Output the (X, Y) coordinate of the center of the cell containing the given text.  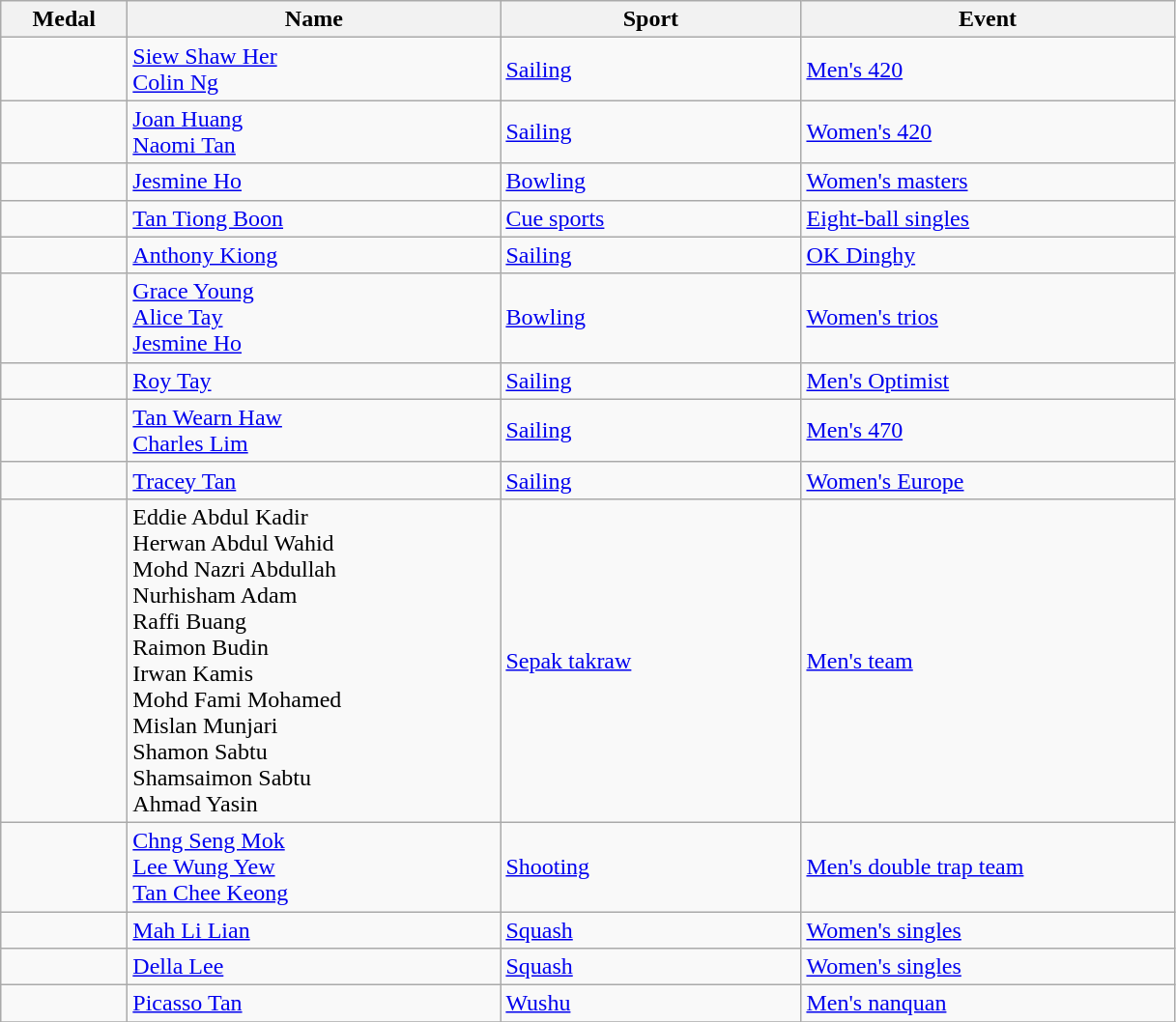
Sepak takraw (651, 661)
Joan HuangNaomi Tan (314, 131)
Shooting (651, 866)
Women's masters (988, 182)
Anthony Kiong (314, 255)
Name (314, 19)
Men's nanquan (988, 1004)
Women's trios (988, 318)
Chng Seng MokLee Wung YewTan Chee Keong (314, 866)
Tan Tiong Boon (314, 218)
Men's double trap team (988, 866)
Men's 420 (988, 70)
Tan Wearn HawCharles Lim (314, 431)
Picasso Tan (314, 1004)
Jesmine Ho (314, 182)
Roy Tay (314, 381)
Tracey Tan (314, 480)
Eight-ball singles (988, 218)
Mah Li Lian (314, 930)
Women's Europe (988, 480)
Wushu (651, 1004)
Men's team (988, 661)
Cue sports (651, 218)
Men's 470 (988, 431)
Women's 420 (988, 131)
Medal (64, 19)
Grace YoungAlice TayJesmine Ho (314, 318)
OK Dinghy (988, 255)
Sport (651, 19)
Siew Shaw HerColin Ng (314, 70)
Men's Optimist (988, 381)
Della Lee (314, 967)
Event (988, 19)
